For the text-containing cell, return its midpoint in (x, y) coordinate format. 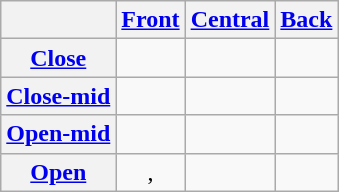
Open (58, 172)
Front (150, 20)
Central (230, 20)
, (150, 172)
Back (306, 20)
Close-mid (58, 96)
Close (58, 58)
Open-mid (58, 134)
